Scan for the cell matching the given text and deliver its [X, Y] coordinate at center. 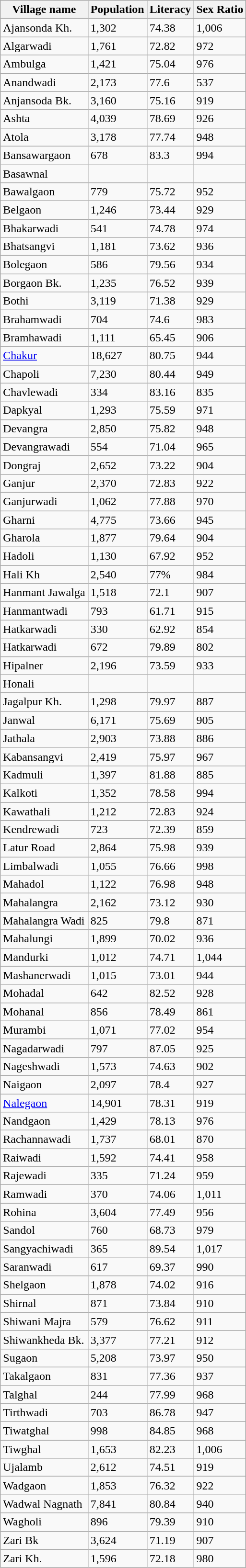
3,160 [117, 101]
934 [220, 265]
870 [220, 1139]
82.23 [170, 1449]
1,761 [117, 46]
956 [220, 1212]
73.62 [170, 247]
Mahalangra Wadi [44, 921]
Kendrewadi [44, 830]
78.58 [170, 793]
71.24 [170, 1176]
Devangrawadi [44, 447]
1,017 [220, 1249]
924 [220, 812]
Algarwadi [44, 46]
1,212 [117, 812]
70.02 [170, 939]
84.85 [170, 1431]
1,298 [117, 702]
971 [220, 410]
979 [220, 1230]
68.01 [170, 1139]
Mahadol [44, 884]
Mashanerwadi [44, 975]
Sex Ratio [220, 10]
3,178 [117, 137]
73.22 [170, 465]
947 [220, 1413]
6,171 [117, 720]
906 [220, 338]
990 [220, 1267]
885 [220, 775]
831 [117, 1376]
617 [117, 1267]
915 [220, 611]
Honali [44, 684]
Bramhawadi [44, 338]
72.82 [170, 46]
75.69 [170, 720]
Rajewadi [44, 1176]
1,181 [117, 247]
703 [117, 1413]
Mandurki [44, 957]
974 [220, 228]
Takalgaon [44, 1376]
983 [220, 319]
75.97 [170, 756]
954 [220, 1030]
912 [220, 1340]
73.59 [170, 666]
541 [117, 228]
797 [117, 1048]
1,130 [117, 556]
73.66 [170, 519]
984 [220, 575]
2,850 [117, 429]
79.89 [170, 647]
71.38 [170, 301]
1,877 [117, 538]
Borgaon Bk. [44, 283]
642 [117, 993]
1,015 [117, 975]
Tiwatghal [44, 1431]
1,518 [117, 593]
1,122 [117, 884]
Murambi [44, 1030]
911 [220, 1321]
Kabansangvi [44, 756]
Jagalpur Kh. [44, 702]
Anjansoda Bk. [44, 101]
1,397 [117, 775]
Wadwal Nagnath [44, 1504]
75.04 [170, 64]
71.04 [170, 447]
1,421 [117, 64]
1,055 [117, 866]
76.52 [170, 283]
75.72 [170, 192]
Gharni [44, 519]
Bhakarwadi [44, 228]
Mahalangra [44, 902]
779 [117, 192]
Naigaon [44, 1084]
793 [117, 611]
77.49 [170, 1212]
Ashta [44, 119]
905 [220, 720]
Bawalgaon [44, 192]
Basawnal [44, 173]
14,901 [117, 1103]
69.37 [170, 1267]
859 [220, 830]
1,011 [220, 1194]
Jathala [44, 738]
Janwal [44, 720]
Literacy [170, 10]
80.75 [170, 356]
87.05 [170, 1048]
77.88 [170, 501]
79.8 [170, 921]
1,246 [117, 210]
76.62 [170, 1321]
77.74 [170, 137]
965 [220, 447]
83.3 [170, 155]
835 [220, 392]
Hali Kh [44, 575]
949 [220, 374]
Kalkoti [44, 793]
Chapoli [44, 374]
73.84 [170, 1303]
Tirthwadi [44, 1413]
1,352 [117, 793]
2,419 [117, 756]
74.06 [170, 1194]
Hipalner [44, 666]
73.12 [170, 902]
1,573 [117, 1066]
579 [117, 1321]
Nandgaon [44, 1121]
Ujalamb [44, 1467]
Ramwadi [44, 1194]
Population [117, 10]
75.98 [170, 848]
937 [220, 1376]
Devangra [44, 429]
Talghal [44, 1395]
74.51 [170, 1467]
78.49 [170, 1012]
74.63 [170, 1066]
79.97 [170, 702]
Wagholi [44, 1522]
74.71 [170, 957]
Mahalungi [44, 939]
1,592 [117, 1158]
940 [220, 1504]
Kadmuli [44, 775]
75.16 [170, 101]
1,429 [117, 1121]
2,903 [117, 738]
75.59 [170, 410]
2,540 [117, 575]
77.02 [170, 1030]
73.88 [170, 738]
586 [117, 265]
Rachannawadi [44, 1139]
2,097 [117, 1084]
1,012 [117, 957]
75.82 [170, 429]
3,377 [117, 1340]
68.73 [170, 1230]
77.36 [170, 1376]
925 [220, 1048]
Zari Bk [44, 1540]
Zari Kh. [44, 1558]
930 [220, 902]
856 [117, 1012]
Dapkyal [44, 410]
972 [220, 46]
365 [117, 1249]
77% [170, 575]
73.97 [170, 1358]
78.4 [170, 1084]
Nagadarwadi [44, 1048]
825 [117, 921]
Latur Road [44, 848]
4,775 [117, 519]
4,039 [117, 119]
Ambulga [44, 64]
802 [220, 647]
Saranwadi [44, 1267]
926 [220, 119]
1,062 [117, 501]
370 [117, 1194]
89.54 [170, 1249]
77.21 [170, 1340]
79.64 [170, 538]
916 [220, 1285]
2,162 [117, 902]
Sangyachiwadi [44, 1249]
Nageshwadi [44, 1066]
902 [220, 1066]
79.39 [170, 1522]
1,293 [117, 410]
Ajansonda Kh. [44, 28]
Limbalwadi [44, 866]
Village name [44, 10]
330 [117, 629]
Nalegaon [44, 1103]
72.18 [170, 1558]
Bhatsangvi [44, 247]
80.44 [170, 374]
1,853 [117, 1486]
76.66 [170, 866]
1,302 [117, 28]
887 [220, 702]
Hanmant Jawalga [44, 593]
82.52 [170, 993]
Anandwadi [44, 82]
672 [117, 647]
62.92 [170, 629]
7,230 [117, 374]
5,208 [117, 1358]
86.78 [170, 1413]
334 [117, 392]
1,071 [117, 1030]
244 [117, 1395]
3,119 [117, 301]
2,370 [117, 483]
73.44 [170, 210]
1,737 [117, 1139]
554 [117, 447]
71.19 [170, 1540]
967 [220, 756]
1,235 [117, 283]
72.39 [170, 830]
80.84 [170, 1504]
Tiwghal [44, 1449]
74.41 [170, 1158]
928 [220, 993]
959 [220, 1176]
Mohanal [44, 1012]
Sugaon [44, 1358]
723 [117, 830]
958 [220, 1158]
970 [220, 501]
933 [220, 666]
67.92 [170, 556]
1,899 [117, 939]
1,653 [117, 1449]
79.56 [170, 265]
2,652 [117, 465]
Hanmantwadi [44, 611]
678 [117, 155]
Bothi [44, 301]
65.45 [170, 338]
Ganjur [44, 483]
Bolegaon [44, 265]
74.6 [170, 319]
Belgaon [44, 210]
861 [220, 1012]
980 [220, 1558]
886 [220, 738]
78.31 [170, 1103]
Mohadal [44, 993]
854 [220, 629]
78.69 [170, 119]
72.1 [170, 593]
Chakur [44, 356]
3,604 [117, 1212]
760 [117, 1230]
Gharola [44, 538]
Chavlewadi [44, 392]
Sandol [44, 1230]
1,044 [220, 957]
18,627 [117, 356]
1,111 [117, 338]
335 [117, 1176]
Hadoli [44, 556]
2,196 [117, 666]
61.71 [170, 611]
Shelgaon [44, 1285]
704 [117, 319]
73.01 [170, 975]
Bansawargaon [44, 155]
1,878 [117, 1285]
1,596 [117, 1558]
83.16 [170, 392]
74.38 [170, 28]
Atola [44, 137]
78.13 [170, 1121]
Raiwadi [44, 1158]
76.32 [170, 1486]
2,612 [117, 1467]
Rohina [44, 1212]
74.78 [170, 228]
Dongraj [44, 465]
Shiwankheda Bk. [44, 1340]
945 [220, 519]
3,624 [117, 1540]
74.02 [170, 1285]
950 [220, 1358]
Ganjurwadi [44, 501]
77.6 [170, 82]
Shirnal [44, 1303]
Wadgaon [44, 1486]
77.99 [170, 1395]
2,173 [117, 82]
Shiwani Majra [44, 1321]
896 [117, 1522]
7,841 [117, 1504]
537 [220, 82]
2,864 [117, 848]
927 [220, 1084]
Kawathali [44, 812]
Brahamwadi [44, 319]
81.88 [170, 775]
76.98 [170, 884]
